Extract the (x, y) coordinate from the center of the cell holding the provided text.  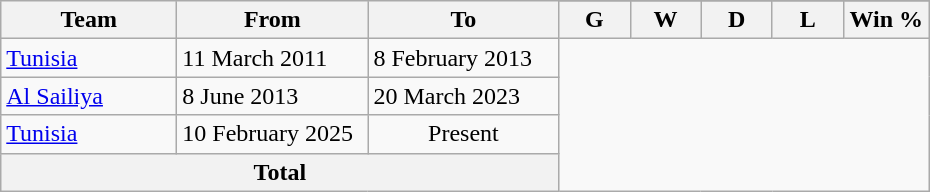
G (594, 20)
To (464, 20)
L (808, 20)
8 February 2013 (464, 58)
10 February 2025 (272, 134)
Al Sailiya (89, 96)
Win % (886, 20)
D (736, 20)
W (666, 20)
8 June 2013 (272, 96)
Present (464, 134)
20 March 2023 (464, 96)
Team (89, 20)
From (272, 20)
Total (280, 172)
11 March 2011 (272, 58)
